Determine the [x, y] coordinate at the center of the cell enclosing the given text.  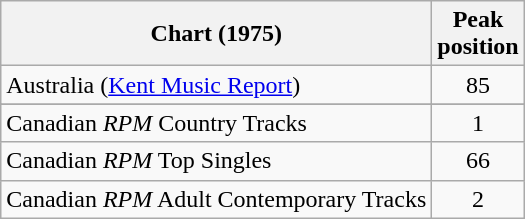
2 [478, 199]
Canadian RPM Top Singles [216, 161]
Peakposition [478, 34]
66 [478, 161]
1 [478, 123]
85 [478, 85]
Australia (Kent Music Report) [216, 85]
Chart (1975) [216, 34]
Canadian RPM Country Tracks [216, 123]
Canadian RPM Adult Contemporary Tracks [216, 199]
